Search for the cell housing the specified text and yield its (x, y) center coordinate. 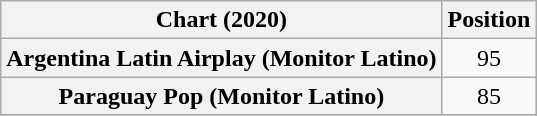
Chart (2020) (222, 20)
Argentina Latin Airplay (Monitor Latino) (222, 58)
Paraguay Pop (Monitor Latino) (222, 96)
95 (489, 58)
Position (489, 20)
85 (489, 96)
